Detect which cell encompasses the target text, then output its [X, Y] center coordinate. 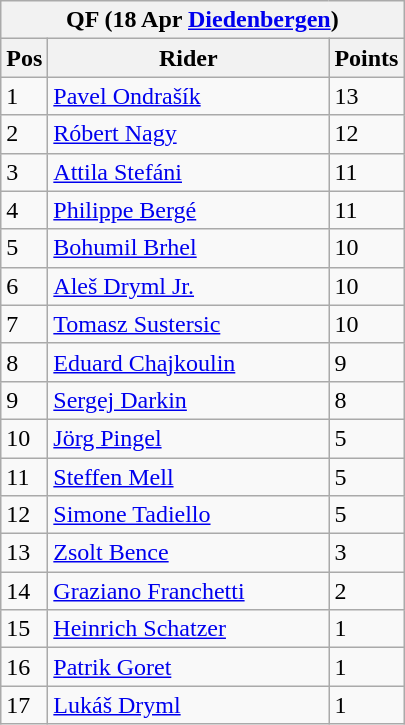
Aleš Dryml Jr. [188, 286]
Bohumil Brhel [188, 248]
Philippe Bergé [188, 210]
Attila Stefáni [188, 172]
Patrik Goret [188, 667]
Pos [24, 58]
Heinrich Schatzer [188, 629]
4 [24, 210]
Eduard Chajkoulin [188, 362]
Points [366, 58]
Róbert Nagy [188, 134]
QF (18 Apr Diedenbergen) [202, 20]
6 [24, 286]
Tomasz Sustersic [188, 324]
16 [24, 667]
14 [24, 591]
Jörg Pingel [188, 438]
Pavel Ondrašík [188, 96]
Graziano Franchetti [188, 591]
Sergej Darkin [188, 400]
Steffen Mell [188, 477]
Lukáš Dryml [188, 705]
Rider [188, 58]
Simone Tadiello [188, 515]
17 [24, 705]
15 [24, 629]
7 [24, 324]
Zsolt Bence [188, 553]
